Return the [x, y] coordinate for the center point of the cell that contains the specified text.  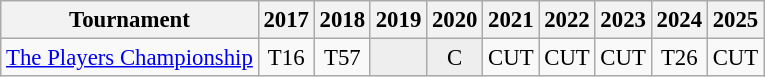
2018 [342, 20]
The Players Championship [130, 58]
2023 [623, 20]
2017 [286, 20]
2021 [511, 20]
2025 [735, 20]
2024 [679, 20]
C [455, 58]
Tournament [130, 20]
2019 [398, 20]
T26 [679, 58]
2020 [455, 20]
T16 [286, 58]
T57 [342, 58]
2022 [567, 20]
